Pinpoint the cell where the given text exists, returning its (x, y) midpoint coordinate. 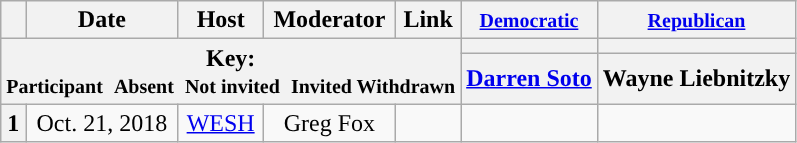
Host (220, 20)
Wayne Liebnitzky (696, 78)
WESH (220, 123)
Democratic (530, 20)
Key: Participant Absent Not invited Invited Withdrawn (231, 72)
Greg Fox (329, 123)
1 (14, 123)
Darren Soto (530, 78)
Link (428, 20)
Oct. 21, 2018 (102, 123)
Republican (696, 20)
Moderator (329, 20)
Date (102, 20)
